Pinpoint the cell where the given text exists, returning its (X, Y) midpoint coordinate. 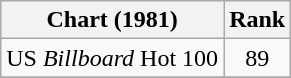
89 (258, 58)
US Billboard Hot 100 (112, 58)
Chart (1981) (112, 20)
Rank (258, 20)
